Return (X, Y) of the center of cell containing provided text 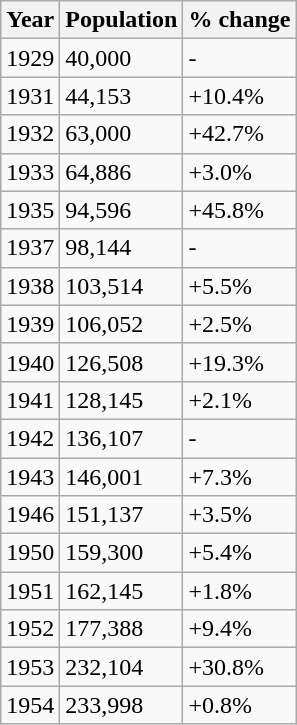
1943 (30, 477)
63,000 (122, 134)
98,144 (122, 248)
151,137 (122, 515)
1939 (30, 324)
159,300 (122, 553)
+1.8% (240, 591)
128,145 (122, 400)
1950 (30, 553)
+45.8% (240, 210)
1940 (30, 362)
% change (240, 20)
1935 (30, 210)
44,153 (122, 96)
+7.3% (240, 477)
126,508 (122, 362)
232,104 (122, 667)
1937 (30, 248)
1929 (30, 58)
+3.5% (240, 515)
1951 (30, 591)
+10.4% (240, 96)
162,145 (122, 591)
1933 (30, 172)
Population (122, 20)
40,000 (122, 58)
+5.5% (240, 286)
+5.4% (240, 553)
Year (30, 20)
+30.8% (240, 667)
1954 (30, 705)
+2.5% (240, 324)
1946 (30, 515)
1931 (30, 96)
177,388 (122, 629)
64,886 (122, 172)
+0.8% (240, 705)
+42.7% (240, 134)
+19.3% (240, 362)
233,998 (122, 705)
1932 (30, 134)
106,052 (122, 324)
+9.4% (240, 629)
1953 (30, 667)
146,001 (122, 477)
1938 (30, 286)
94,596 (122, 210)
+3.0% (240, 172)
1952 (30, 629)
136,107 (122, 438)
103,514 (122, 286)
1941 (30, 400)
1942 (30, 438)
+2.1% (240, 400)
